Return [X, Y] of the center of cell containing provided text 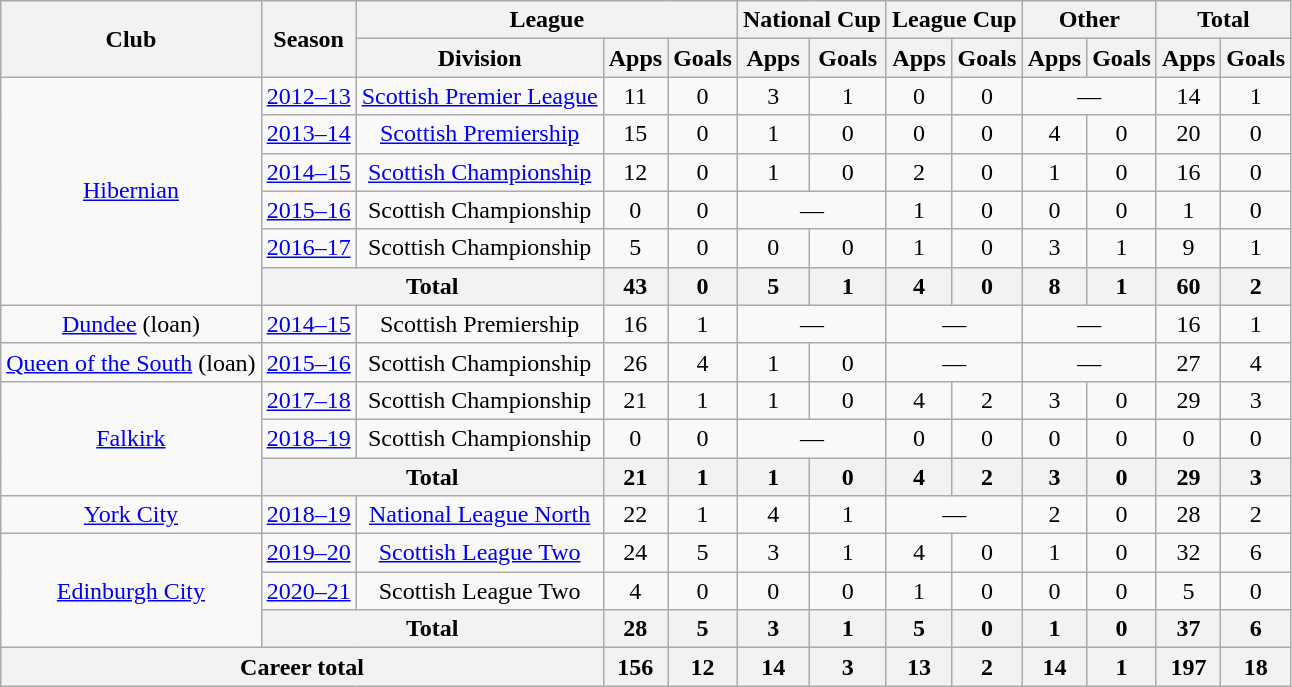
2019–20 [308, 553]
27 [1188, 362]
League Cup [954, 20]
22 [635, 515]
York City [131, 515]
Queen of the South (loan) [131, 362]
2016–17 [308, 248]
20 [1188, 134]
Season [308, 39]
9 [1188, 248]
Division [480, 58]
2017–18 [308, 400]
Edinburgh City [131, 591]
156 [635, 667]
37 [1188, 629]
2020–21 [308, 591]
Dundee (loan) [131, 324]
Hibernian [131, 191]
18 [1256, 667]
League [546, 20]
8 [1054, 286]
32 [1188, 553]
Other [1089, 20]
60 [1188, 286]
Club [131, 39]
15 [635, 134]
National League North [480, 515]
Scottish Premier League [480, 96]
24 [635, 553]
2013–14 [308, 134]
2012–13 [308, 96]
13 [918, 667]
197 [1188, 667]
11 [635, 96]
26 [635, 362]
Career total [302, 667]
National Cup [812, 20]
Falkirk [131, 438]
43 [635, 286]
